Pinpoint the cell where the given text exists, returning its (x, y) midpoint coordinate. 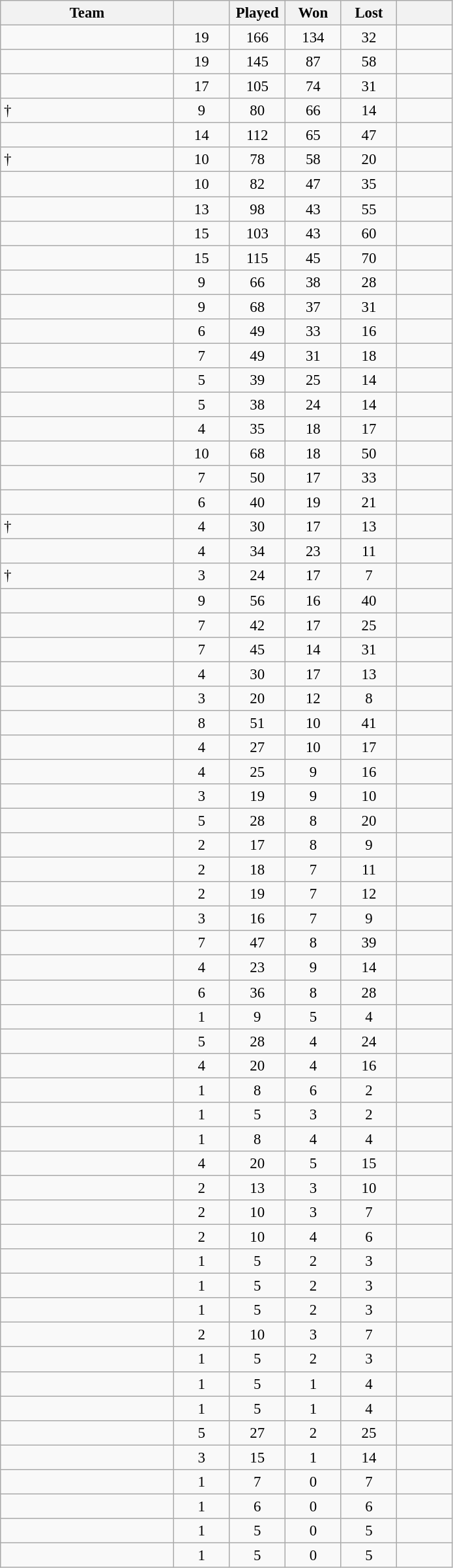
Played (257, 13)
21 (369, 503)
Won (314, 13)
Lost (369, 13)
80 (257, 111)
34 (257, 552)
37 (314, 307)
145 (257, 62)
32 (369, 38)
65 (314, 135)
98 (257, 209)
Team (87, 13)
60 (369, 233)
103 (257, 233)
115 (257, 258)
74 (314, 87)
112 (257, 135)
42 (257, 625)
36 (257, 992)
56 (257, 600)
134 (314, 38)
87 (314, 62)
78 (257, 160)
55 (369, 209)
41 (369, 723)
105 (257, 87)
70 (369, 258)
51 (257, 723)
82 (257, 184)
166 (257, 38)
